Locate the cell with the specified text and output its (x, y) center coordinate. 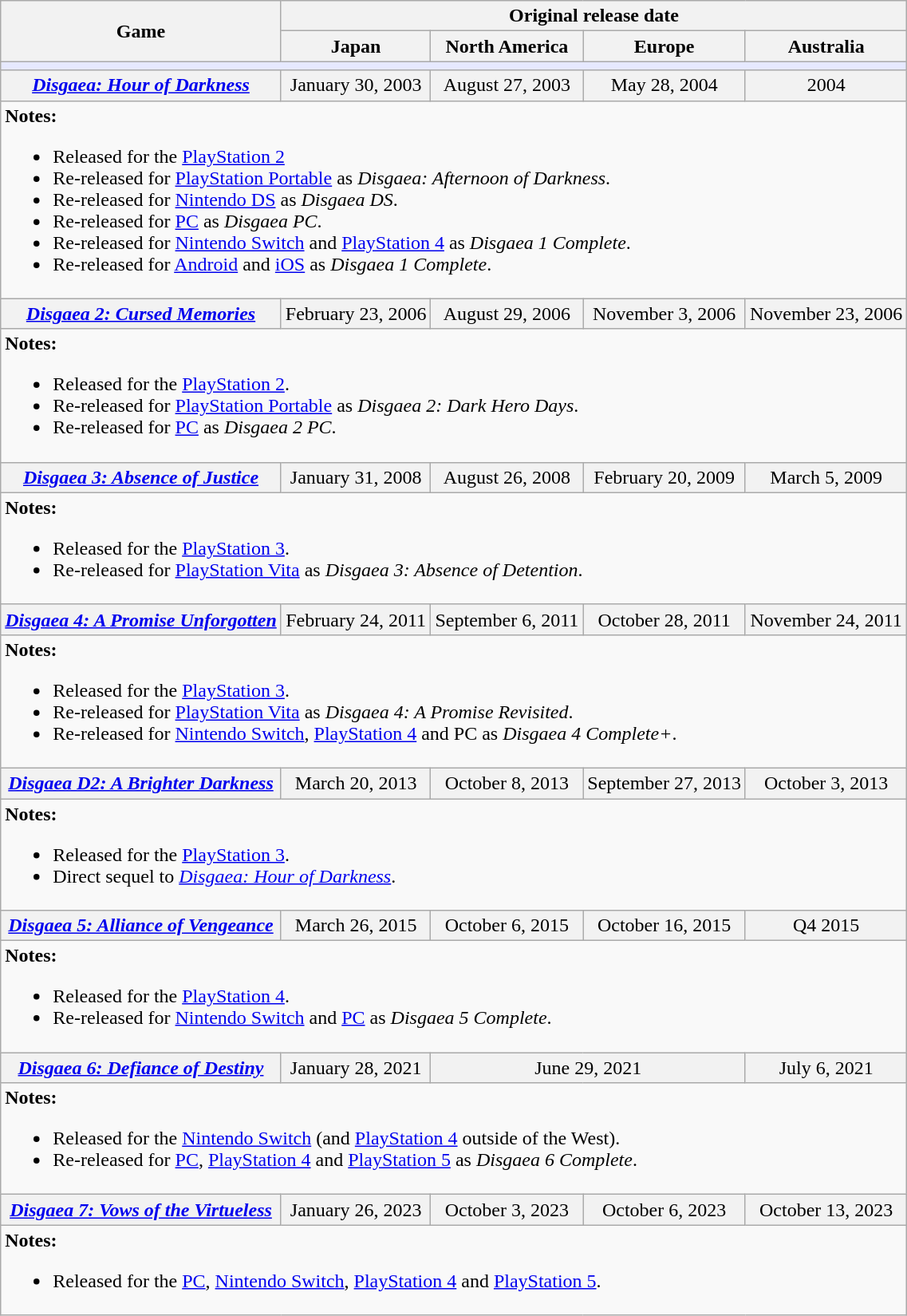
Disgaea 6: Defiance of Destiny (141, 1068)
October 8, 2013 (507, 783)
Disgaea 3: Absence of Justice (141, 477)
November 24, 2011 (826, 619)
Disgaea 7: Vows of the Virtueless (141, 1210)
Notes:Released for the PlayStation 2.Re-released for PlayStation Portable as Disgaea 2: Dark Hero Days.Re-released for PC as Disgaea 2 PC. (454, 396)
November 3, 2006 (664, 314)
Disgaea 2: Cursed Memories (141, 314)
October 3, 2013 (826, 783)
January 30, 2003 (356, 85)
Notes:Released for the PC, Nintendo Switch, PlayStation 4 and PlayStation 5. (454, 1271)
February 20, 2009 (664, 477)
Disgaea 4: A Promise Unforgotten (141, 619)
October 13, 2023 (826, 1210)
September 27, 2013 (664, 783)
March 20, 2013 (356, 783)
June 29, 2021 (588, 1068)
2004 (826, 85)
October 3, 2023 (507, 1210)
February 24, 2011 (356, 619)
August 27, 2003 (507, 85)
August 29, 2006 (507, 314)
Europe (664, 46)
Notes:Released for the PlayStation 3.Direct sequel to Disgaea: Hour of Darkness. (454, 854)
Disgaea 5: Alliance of Vengeance (141, 926)
January 26, 2023 (356, 1210)
January 28, 2021 (356, 1068)
July 6, 2021 (826, 1068)
Japan (356, 46)
January 31, 2008 (356, 477)
North America (507, 46)
October 16, 2015 (664, 926)
Original release date (593, 16)
October 28, 2011 (664, 619)
Disgaea D2: A Brighter Darkness (141, 783)
October 6, 2015 (507, 926)
Notes:Released for the PlayStation 4.Re-released for Nintendo Switch and PC as Disgaea 5 Complete. (454, 997)
September 6, 2011 (507, 619)
October 6, 2023 (664, 1210)
March 5, 2009 (826, 477)
August 26, 2008 (507, 477)
Game (141, 31)
Australia (826, 46)
November 23, 2006 (826, 314)
May 28, 2004 (664, 85)
Q4 2015 (826, 926)
March 26, 2015 (356, 926)
Notes:Released for the PlayStation 3.Re-released for PlayStation Vita as Disgaea 3: Absence of Detention. (454, 548)
February 23, 2006 (356, 314)
Disgaea: Hour of Darkness (141, 85)
